Extract the (x, y) coordinate from the center of the cell holding the provided text.  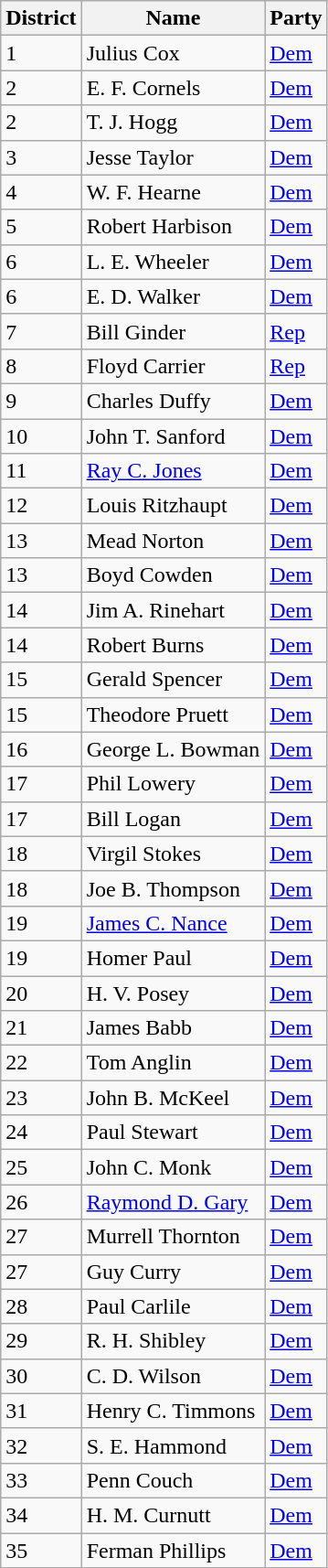
Virgil Stokes (174, 854)
Murrell Thornton (174, 1237)
John B. McKeel (174, 1098)
8 (41, 366)
Charles Duffy (174, 401)
33 (41, 1480)
24 (41, 1133)
John C. Monk (174, 1167)
James Babb (174, 1028)
25 (41, 1167)
29 (41, 1341)
Bill Logan (174, 819)
Ray C. Jones (174, 471)
S. E. Hammond (174, 1445)
Gerald Spencer (174, 680)
5 (41, 227)
Name (174, 18)
Robert Burns (174, 645)
T. J. Hogg (174, 123)
Paul Carlile (174, 1306)
Party (296, 18)
Ferman Phillips (174, 1551)
District (41, 18)
34 (41, 1515)
Louis Ritzhaupt (174, 506)
E. F. Cornels (174, 88)
9 (41, 401)
3 (41, 157)
Jesse Taylor (174, 157)
35 (41, 1551)
32 (41, 1445)
Floyd Carrier (174, 366)
James C. Nance (174, 923)
23 (41, 1098)
Robert Harbison (174, 227)
20 (41, 993)
12 (41, 506)
31 (41, 1411)
22 (41, 1063)
11 (41, 471)
L. E. Wheeler (174, 262)
W. F. Hearne (174, 192)
Julius Cox (174, 53)
Joe B. Thompson (174, 888)
Mead Norton (174, 541)
Tom Anglin (174, 1063)
Raymond D. Gary (174, 1202)
Theodore Pruett (174, 714)
Boyd Cowden (174, 575)
26 (41, 1202)
Jim A. Rinehart (174, 610)
21 (41, 1028)
4 (41, 192)
Paul Stewart (174, 1133)
Homer Paul (174, 958)
H. V. Posey (174, 993)
Phil Lowery (174, 784)
28 (41, 1306)
Guy Curry (174, 1272)
10 (41, 436)
R. H. Shibley (174, 1341)
30 (41, 1376)
E. D. Walker (174, 296)
H. M. Curnutt (174, 1515)
7 (41, 331)
John T. Sanford (174, 436)
Henry C. Timmons (174, 1411)
Penn Couch (174, 1480)
1 (41, 53)
16 (41, 749)
C. D. Wilson (174, 1376)
Bill Ginder (174, 331)
George L. Bowman (174, 749)
